Identify which cell holds the provided text, then report its [X, Y] central coordinate. 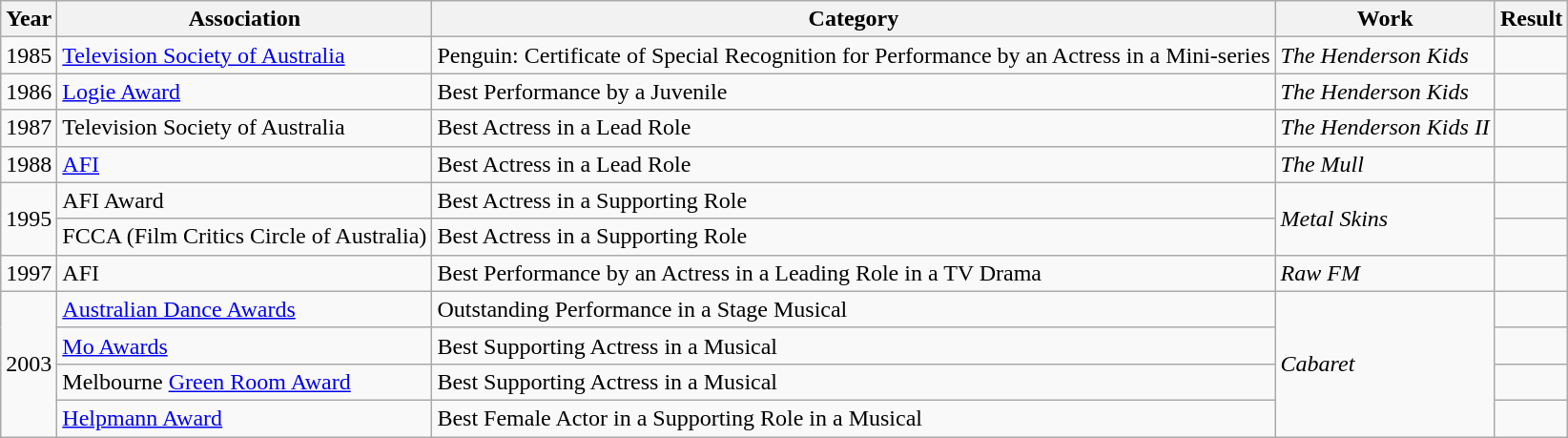
Association [244, 19]
1985 [29, 55]
Raw FM [1385, 273]
1987 [29, 128]
1988 [29, 164]
Australian Dance Awards [244, 309]
Cabaret [1385, 364]
1995 [29, 219]
Best Performance by an Actress in a Leading Role in a TV Drama [854, 273]
FCCA (Film Critics Circle of Australia) [244, 237]
Helpmann Award [244, 418]
Year [29, 19]
1986 [29, 92]
Best Female Actor in a Supporting Role in a Musical [854, 418]
Outstanding Performance in a Stage Musical [854, 309]
Mo Awards [244, 345]
Logie Award [244, 92]
Melbourne Green Room Award [244, 382]
Best Performance by a Juvenile [854, 92]
Result [1531, 19]
AFI Award [244, 200]
Penguin: Certificate of Special Recognition for Performance by an Actress in a Mini-series [854, 55]
The Mull [1385, 164]
Metal Skins [1385, 219]
Category [854, 19]
The Henderson Kids II [1385, 128]
2003 [29, 364]
1997 [29, 273]
Work [1385, 19]
